Find where the given text appears and provide that cell's center as (x, y) coordinate. 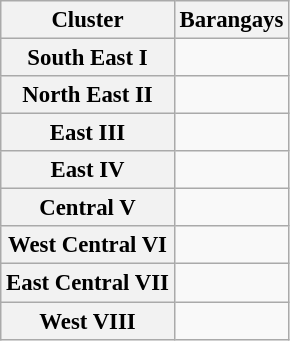
West Central VI (88, 245)
East Central VII (88, 283)
North East II (88, 95)
Barangays (231, 20)
East IV (88, 170)
South East I (88, 58)
Central V (88, 208)
West VIII (88, 321)
East III (88, 133)
Cluster (88, 20)
